Find where the given text appears and provide that cell's center as [x, y] coordinate. 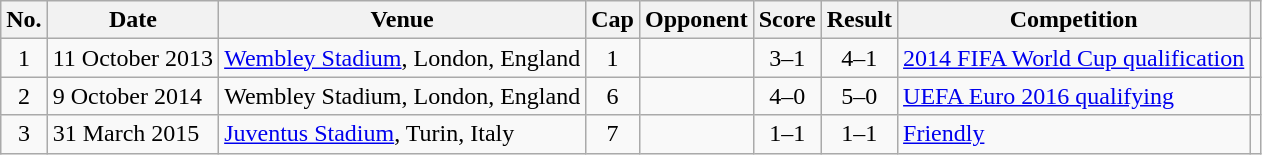
3–1 [787, 58]
Date [132, 20]
11 October 2013 [132, 58]
2 [24, 96]
Cap [613, 20]
4–1 [859, 58]
Friendly [1074, 134]
9 October 2014 [132, 96]
5–0 [859, 96]
4–0 [787, 96]
31 March 2015 [132, 134]
UEFA Euro 2016 qualifying [1074, 96]
2014 FIFA World Cup qualification [1074, 58]
3 [24, 134]
Opponent [696, 20]
Venue [402, 20]
Result [859, 20]
6 [613, 96]
No. [24, 20]
Juventus Stadium, Turin, Italy [402, 134]
Score [787, 20]
Competition [1074, 20]
7 [613, 134]
